Detect which cell encompasses the target text, then output its (x, y) center coordinate. 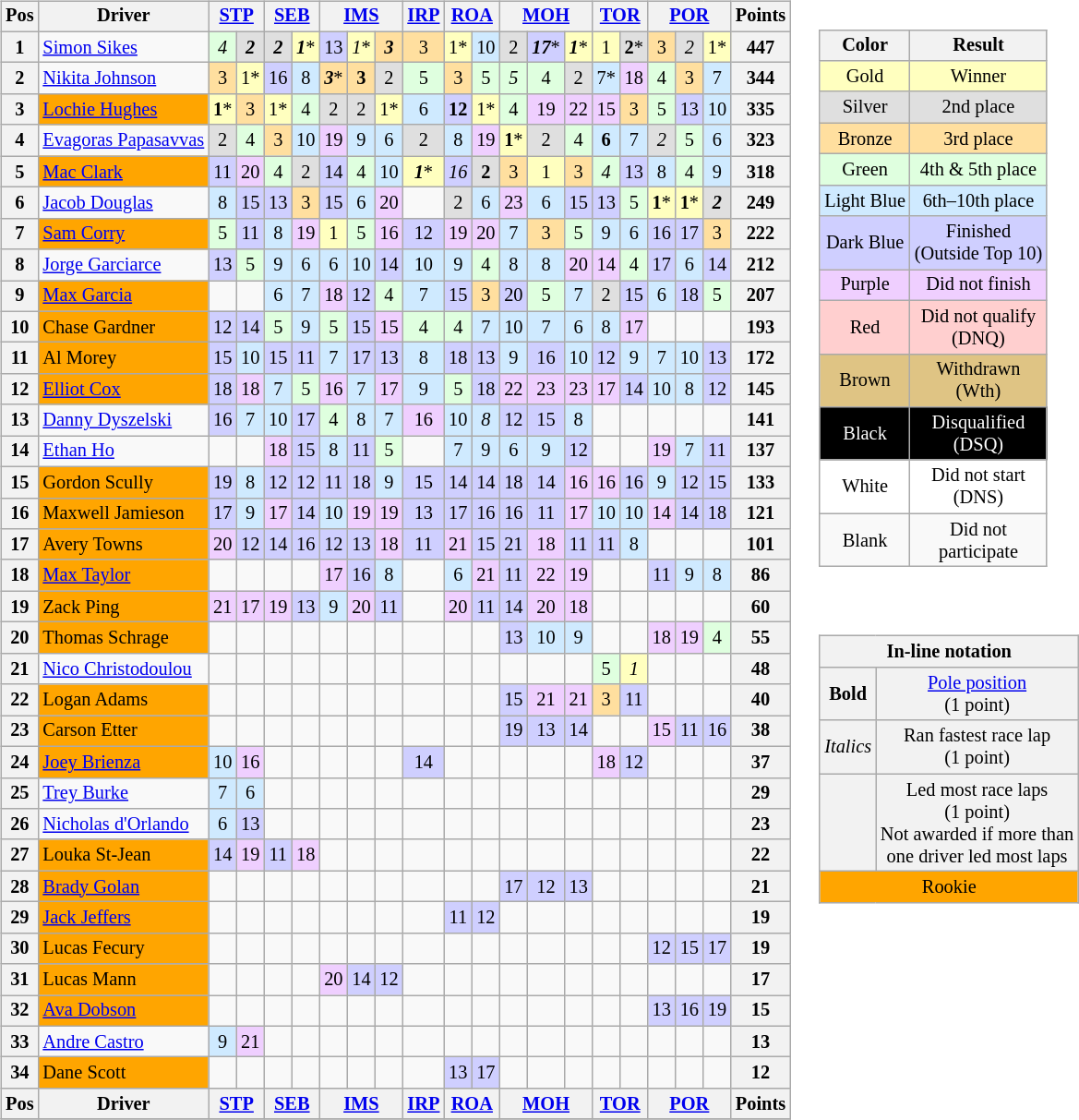
335 (761, 110)
Did notparticipate (978, 540)
Did not start(DNS) (978, 487)
3* (333, 78)
4th & 5th place (978, 170)
Dane Scott (124, 1073)
133 (761, 482)
37 (761, 762)
Light Blue (864, 200)
249 (761, 203)
Nikita Johnson (124, 78)
121 (761, 513)
Color (864, 45)
344 (761, 78)
193 (761, 327)
Red (864, 327)
Carson Etter (124, 731)
141 (761, 420)
Black (864, 434)
Simon Sikes (124, 47)
137 (761, 452)
55 (761, 638)
Chase Gardner (124, 327)
212 (761, 265)
60 (761, 607)
Andre Castro (124, 1042)
30 (19, 948)
Danny Dyszelski (124, 420)
Blank (864, 540)
31 (19, 980)
Elliot Cox (124, 390)
Withdrawn(Wth) (978, 380)
Rookie (949, 887)
Max Taylor (124, 575)
Max Garcia (124, 296)
Maxwell Jamieson (124, 513)
In-line notation (949, 652)
Gold (864, 77)
Winner (978, 77)
Gordon Scully (124, 482)
Bold (847, 694)
34 (19, 1073)
101 (761, 545)
Purple (864, 285)
222 (761, 234)
172 (761, 358)
2* (634, 47)
7* (606, 78)
Jack Jeffers (124, 918)
Trey Burke (124, 793)
Jacob Douglas (124, 203)
27 (19, 855)
Jorge Garciarce (124, 265)
2nd place (978, 107)
Pole position(1 point) (977, 694)
323 (761, 140)
447 (761, 47)
Thomas Schrage (124, 638)
Finished(Outside Top 10) (978, 243)
48 (761, 668)
Led most race laps(1 point)Not awarded if more thanone driver led most laps (977, 823)
Zack Ping (124, 607)
26 (19, 825)
Result (978, 45)
Al Morey (124, 358)
Italics (847, 747)
Louka St-Jean (124, 855)
207 (761, 296)
Bronze (864, 138)
24 (19, 762)
Nico Christodoulou (124, 668)
Ava Dobson (124, 1011)
Ethan Ho (124, 452)
Silver (864, 107)
Green (864, 170)
17* (545, 47)
40 (761, 700)
Did not qualify(DNQ) (978, 327)
Logan Adams (124, 700)
145 (761, 390)
6th–10th place (978, 200)
Joey Brienza (124, 762)
Brown (864, 380)
Brady Golan (124, 886)
Disqualified(DSQ) (978, 434)
Nicholas d'Orlando (124, 825)
Lochie Hughes (124, 110)
Mac Clark (124, 172)
28 (19, 886)
318 (761, 172)
Lucas Fecury (124, 948)
38 (761, 731)
3rd place (978, 138)
86 (761, 575)
Sam Corry (124, 234)
Lucas Mann (124, 980)
32 (19, 1011)
Dark Blue (864, 243)
Avery Towns (124, 545)
Evagoras Papasavvas (124, 140)
White (864, 487)
25 (19, 793)
Ran fastest race lap(1 point) (977, 747)
33 (19, 1042)
Did not finish (978, 285)
